From the cell containing the given text, extract its center point as [X, Y] coordinate. 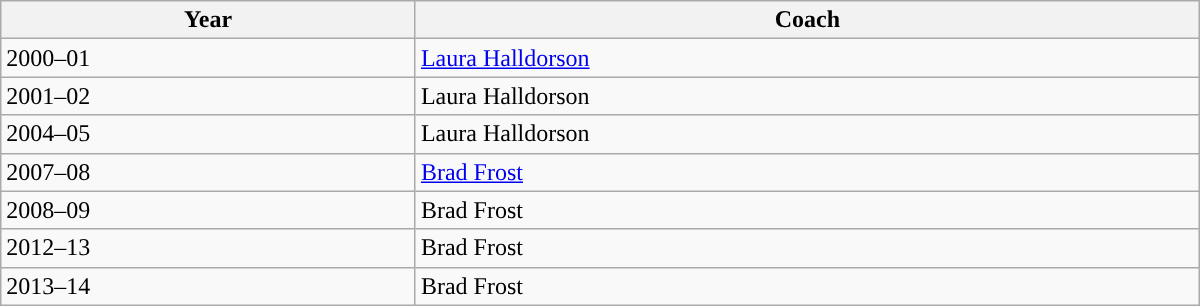
2013–14 [208, 286]
2012–13 [208, 248]
2000–01 [208, 58]
2004–05 [208, 134]
Coach [807, 20]
2001–02 [208, 96]
2007–08 [208, 172]
Year [208, 20]
2008–09 [208, 210]
